For the text-containing cell, return its midpoint in (x, y) coordinate format. 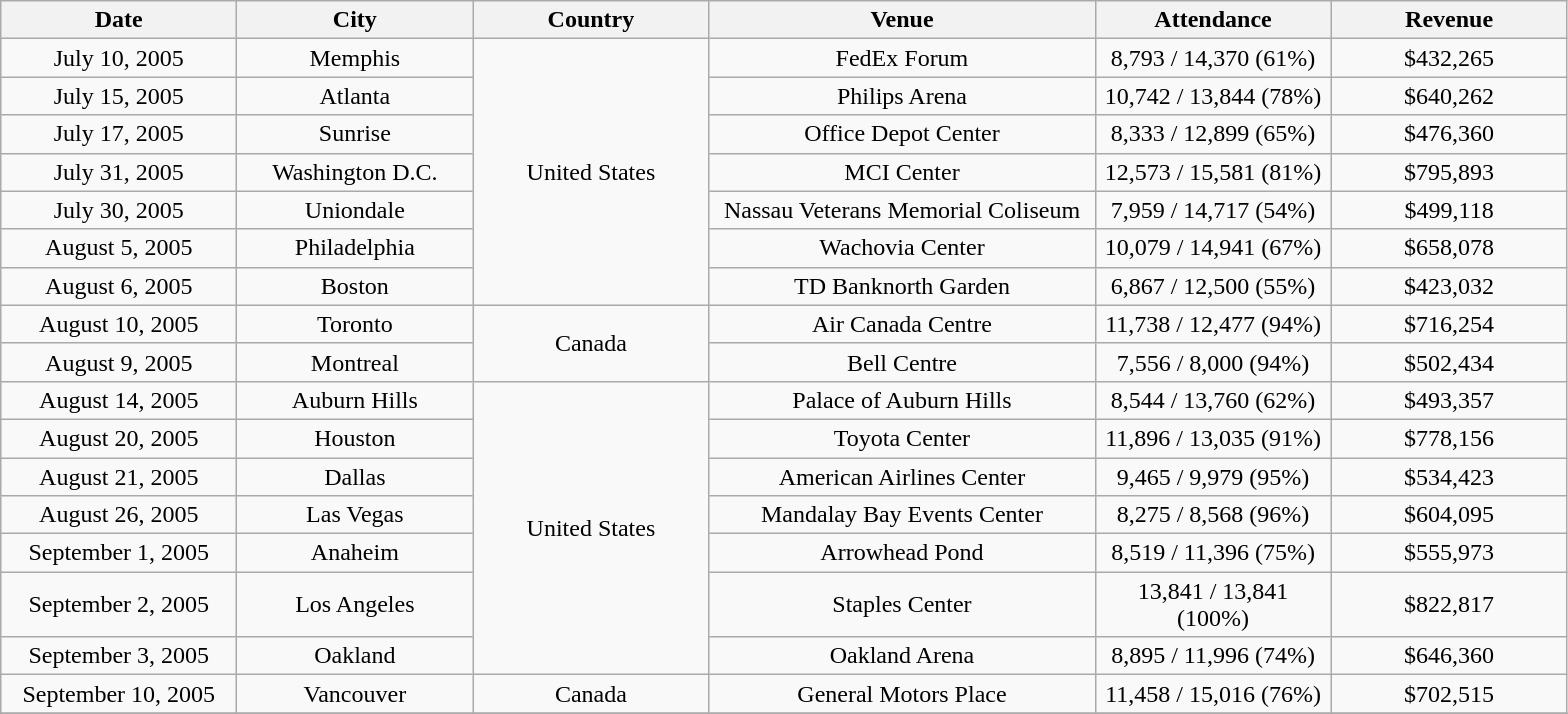
$640,262 (1449, 96)
July 31, 2005 (119, 172)
Washington D.C. (355, 172)
Nassau Veterans Memorial Coliseum (902, 210)
MCI Center (902, 172)
Las Vegas (355, 515)
September 10, 2005 (119, 694)
12,573 / 15,581 (81%) (1213, 172)
September 2, 2005 (119, 604)
8,333 / 12,899 (65%) (1213, 134)
$822,817 (1449, 604)
$499,118 (1449, 210)
August 14, 2005 (119, 400)
Air Canada Centre (902, 324)
$658,078 (1449, 248)
Boston (355, 286)
Revenue (1449, 20)
10,742 / 13,844 (78%) (1213, 96)
Montreal (355, 362)
July 10, 2005 (119, 58)
Bell Centre (902, 362)
$555,973 (1449, 553)
City (355, 20)
$795,893 (1449, 172)
FedEx Forum (902, 58)
11,458 / 15,016 (76%) (1213, 694)
Toyota Center (902, 438)
July 15, 2005 (119, 96)
Auburn Hills (355, 400)
Memphis (355, 58)
7,556 / 8,000 (94%) (1213, 362)
August 10, 2005 (119, 324)
General Motors Place (902, 694)
9,465 / 9,979 (95%) (1213, 477)
$604,095 (1449, 515)
$778,156 (1449, 438)
TD Banknorth Garden (902, 286)
$646,360 (1449, 656)
Philips Arena (902, 96)
Uniondale (355, 210)
6,867 / 12,500 (55%) (1213, 286)
Mandalay Bay Events Center (902, 515)
$423,032 (1449, 286)
September 1, 2005 (119, 553)
Vancouver (355, 694)
July 30, 2005 (119, 210)
Sunrise (355, 134)
8,519 / 11,396 (75%) (1213, 553)
Houston (355, 438)
11,896 / 13,035 (91%) (1213, 438)
August 26, 2005 (119, 515)
August 9, 2005 (119, 362)
Oakland Arena (902, 656)
11,738 / 12,477 (94%) (1213, 324)
Date (119, 20)
American Airlines Center (902, 477)
Toronto (355, 324)
$502,434 (1449, 362)
Office Depot Center (902, 134)
$432,265 (1449, 58)
Atlanta (355, 96)
August 5, 2005 (119, 248)
Attendance (1213, 20)
August 6, 2005 (119, 286)
7,959 / 14,717 (54%) (1213, 210)
$493,357 (1449, 400)
Venue (902, 20)
Los Angeles (355, 604)
August 20, 2005 (119, 438)
July 17, 2005 (119, 134)
August 21, 2005 (119, 477)
Arrowhead Pond (902, 553)
8,895 / 11,996 (74%) (1213, 656)
Wachovia Center (902, 248)
Philadelphia (355, 248)
13,841 / 13,841 (100%) (1213, 604)
$716,254 (1449, 324)
September 3, 2005 (119, 656)
Dallas (355, 477)
8,544 / 13,760 (62%) (1213, 400)
Staples Center (902, 604)
Oakland (355, 656)
$534,423 (1449, 477)
Country (591, 20)
$476,360 (1449, 134)
$702,515 (1449, 694)
Palace of Auburn Hills (902, 400)
10,079 / 14,941 (67%) (1213, 248)
Anaheim (355, 553)
8,275 / 8,568 (96%) (1213, 515)
8,793 / 14,370 (61%) (1213, 58)
